Search for the cell housing the specified text and yield its (x, y) center coordinate. 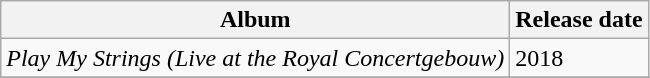
Play My Strings (Live at the Royal Concertgebouw) (256, 58)
Release date (579, 20)
Album (256, 20)
2018 (579, 58)
